Locate the cell with the specified text and output its (X, Y) center coordinate. 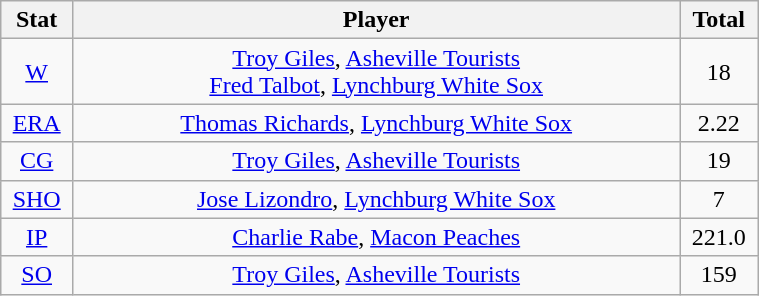
CG (37, 161)
221.0 (719, 237)
W (37, 72)
Total (719, 20)
ERA (37, 123)
Charlie Rabe, Macon Peaches (376, 237)
Thomas Richards, Lynchburg White Sox (376, 123)
SHO (37, 199)
Troy Giles, Asheville Tourists Fred Talbot, Lynchburg White Sox (376, 72)
159 (719, 275)
18 (719, 72)
SO (37, 275)
19 (719, 161)
IP (37, 237)
7 (719, 199)
Stat (37, 20)
Player (376, 20)
2.22 (719, 123)
Jose Lizondro, Lynchburg White Sox (376, 199)
